Determine the [X, Y] coordinate at the center of the cell enclosing the given text.  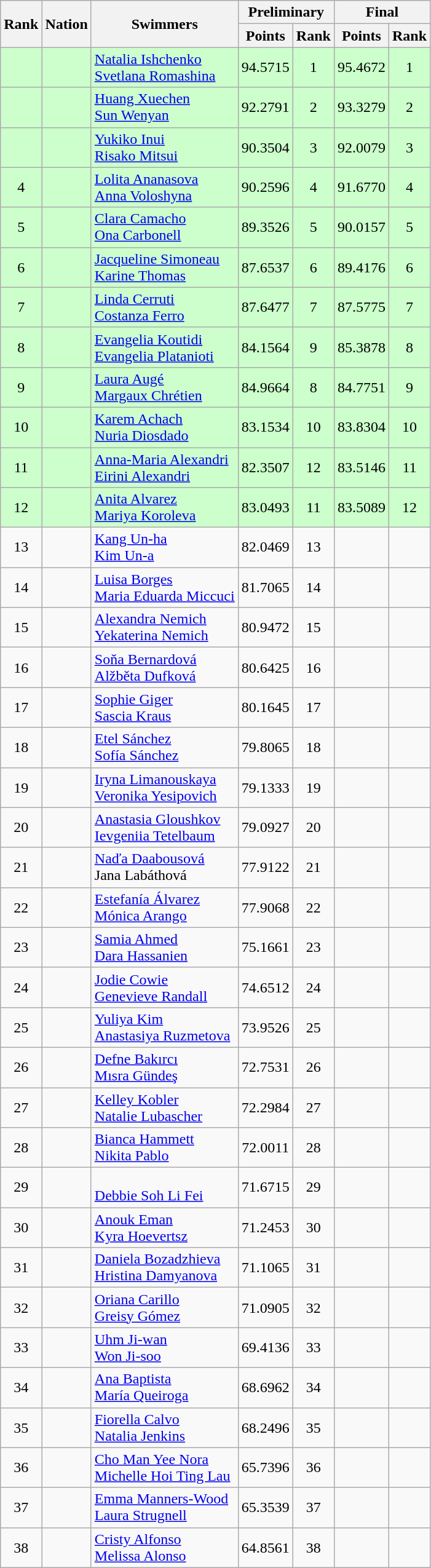
Jacqueline SimoneauKarine Thomas [165, 267]
Debbie Soh Li Fei [165, 1188]
Sophie GigerSascia Kraus [165, 707]
72.7531 [266, 1067]
Linda CerrutiCostanza Ferro [165, 307]
Karem AchachNuria Diosdado [165, 427]
84.1564 [266, 347]
69.4136 [266, 1348]
81.7065 [266, 588]
64.8561 [266, 1547]
Kang Un-haKim Un-a [165, 547]
Oriana CarilloGreisy Gómez [165, 1307]
Jodie CowieGenevieve Randall [165, 988]
Samia AhmedDara Hassanien [165, 947]
Final [382, 12]
87.5775 [362, 307]
Soňa BernardováAlžběta Dufková [165, 668]
89.3526 [266, 228]
Emma Manners-WoodLaura Strugnell [165, 1508]
90.3504 [266, 148]
Evangelia KoutidiEvangelia Platanioti [165, 347]
Naďa DaabousováJana Labáthová [165, 867]
Yuliya KimAnastasiya Ruzmetova [165, 1027]
94.5715 [266, 68]
Estefanía ÁlvarezMónica Arango [165, 908]
77.9122 [266, 867]
Cho Man Yee NoraMichelle Hoi Ting Lau [165, 1467]
68.6962 [266, 1387]
Natalia IshchenkoSvetlana Romashina [165, 68]
82.0469 [266, 547]
71.1065 [266, 1268]
65.7396 [266, 1467]
83.5089 [362, 508]
71.6715 [266, 1188]
Huang XuechenSun Wenyan [165, 107]
79.8065 [266, 748]
85.3878 [362, 347]
89.4176 [362, 267]
Anna-Maria AlexandriEirini Alexandri [165, 467]
79.1333 [266, 787]
84.7751 [362, 387]
95.4672 [362, 68]
71.0905 [266, 1307]
Anastasia GloushkovIevgeniia Tetelbaum [165, 828]
84.9664 [266, 387]
68.2496 [266, 1428]
Anita AlvarezMariya Koroleva [165, 508]
Swimmers [165, 24]
71.2453 [266, 1227]
Iryna LimanouskayaVeronika Yesipovich [165, 787]
Anouk EmanKyra Hoevertsz [165, 1227]
Ana BaptistaMaría Queiroga [165, 1387]
65.3539 [266, 1508]
Yukiko InuiRisako Mitsui [165, 148]
80.9472 [266, 627]
90.0157 [362, 228]
82.3507 [266, 467]
Defne BakırcıMısra Gündeş [165, 1067]
91.6770 [362, 187]
73.9526 [266, 1027]
Luisa BorgesMaria Eduarda Miccuci [165, 588]
Nation [66, 24]
92.0079 [362, 148]
Etel SánchezSofía Sánchez [165, 748]
80.1645 [266, 707]
87.6477 [266, 307]
74.6512 [266, 988]
Kelley KoblerNatalie Lubascher [165, 1107]
72.0011 [266, 1147]
83.8304 [362, 427]
90.2596 [266, 187]
Fiorella CalvoNatalia Jenkins [165, 1428]
93.3279 [362, 107]
72.2984 [266, 1107]
Uhm Ji-wanWon Ji-soo [165, 1348]
79.0927 [266, 828]
Alexandra NemichYekaterina Nemich [165, 627]
Preliminary [286, 12]
Daniela BozadzhievaHristina Damyanova [165, 1268]
92.2791 [266, 107]
83.5146 [362, 467]
Laura AugéMargaux Chrétien [165, 387]
83.1534 [266, 427]
Cristy AlfonsoMelissa Alonso [165, 1547]
Lolita AnanasovaAnna Voloshyna [165, 187]
87.6537 [266, 267]
Clara CamachoOna Carbonell [165, 228]
Bianca HammettNikita Pablo [165, 1147]
75.1661 [266, 947]
77.9068 [266, 908]
83.0493 [266, 508]
80.6425 [266, 668]
